For the text-containing cell, return its midpoint in [x, y] coordinate format. 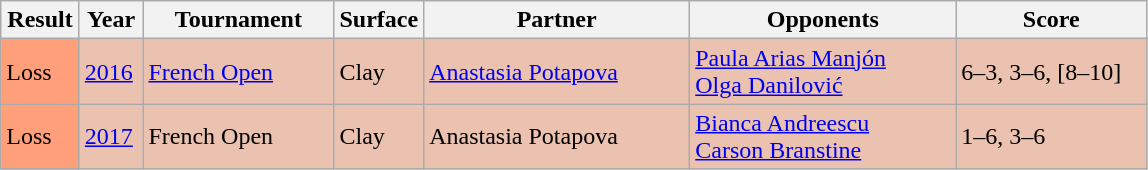
Partner [557, 20]
1–6, 3–6 [1052, 136]
2017 [111, 136]
Paula Arias Manjón Olga Danilović [823, 72]
Result [40, 20]
Score [1052, 20]
Surface [379, 20]
Tournament [238, 20]
Bianca Andreescu Carson Branstine [823, 136]
Opponents [823, 20]
2016 [111, 72]
Year [111, 20]
6–3, 3–6, [8–10] [1052, 72]
